Find where the given text appears and provide that cell's center as [X, Y] coordinate. 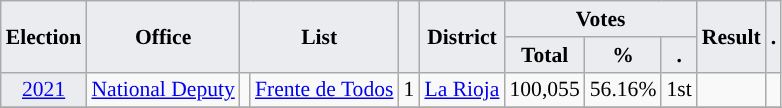
1st [678, 90]
56.16% [624, 90]
Office [162, 36]
2021 [44, 90]
District [462, 36]
List [320, 36]
Frente de Todos [324, 90]
Result [732, 36]
Total [544, 55]
100,055 [544, 90]
Votes [600, 19]
% [624, 55]
La Rioja [462, 90]
Election [44, 36]
1 [408, 90]
National Deputy [162, 90]
